Locate the cell with the specified text and output its [X, Y] center coordinate. 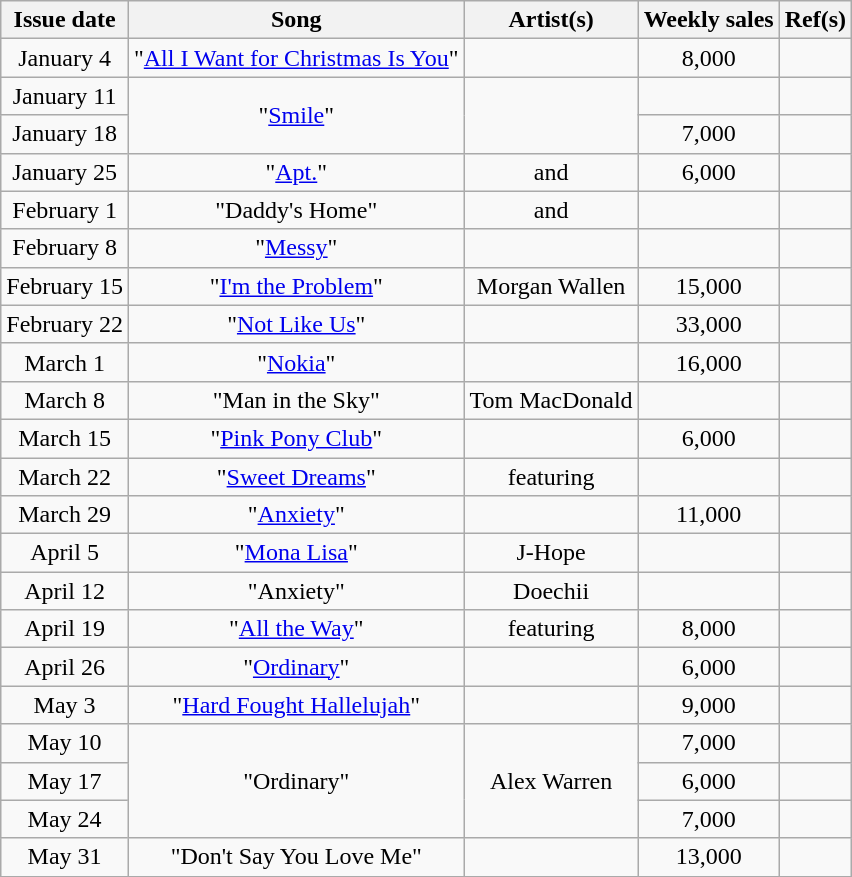
January 4 [65, 58]
"Daddy's Home" [296, 210]
"I'm the Problem" [296, 286]
January 25 [65, 172]
"Nokia" [296, 362]
April 5 [65, 553]
February 1 [65, 210]
May 24 [65, 819]
"Mona Lisa" [296, 553]
11,000 [708, 515]
February 15 [65, 286]
Doechii [551, 591]
"All I Want for Christmas Is You" [296, 58]
"Hard Fought Hallelujah" [296, 705]
March 1 [65, 362]
Ref(s) [815, 20]
"Messy" [296, 248]
January 18 [65, 134]
15,000 [708, 286]
Song [296, 20]
9,000 [708, 705]
May 10 [65, 743]
May 31 [65, 857]
March 8 [65, 400]
J-Hope [551, 553]
April 26 [65, 667]
33,000 [708, 324]
"Sweet Dreams" [296, 477]
"Man in the Sky" [296, 400]
Alex Warren [551, 781]
"Pink Pony Club" [296, 438]
"Smile" [296, 115]
Morgan Wallen [551, 286]
March 15 [65, 438]
March 29 [65, 515]
"Apt." [296, 172]
Weekly sales [708, 20]
February 8 [65, 248]
"Not Like Us" [296, 324]
16,000 [708, 362]
April 12 [65, 591]
Artist(s) [551, 20]
January 11 [65, 96]
"Don't Say You Love Me" [296, 857]
February 22 [65, 324]
13,000 [708, 857]
"All the Way" [296, 629]
May 17 [65, 781]
Tom MacDonald [551, 400]
March 22 [65, 477]
April 19 [65, 629]
Issue date [65, 20]
May 3 [65, 705]
